Find where the given text appears and provide that cell's center as [X, Y] coordinate. 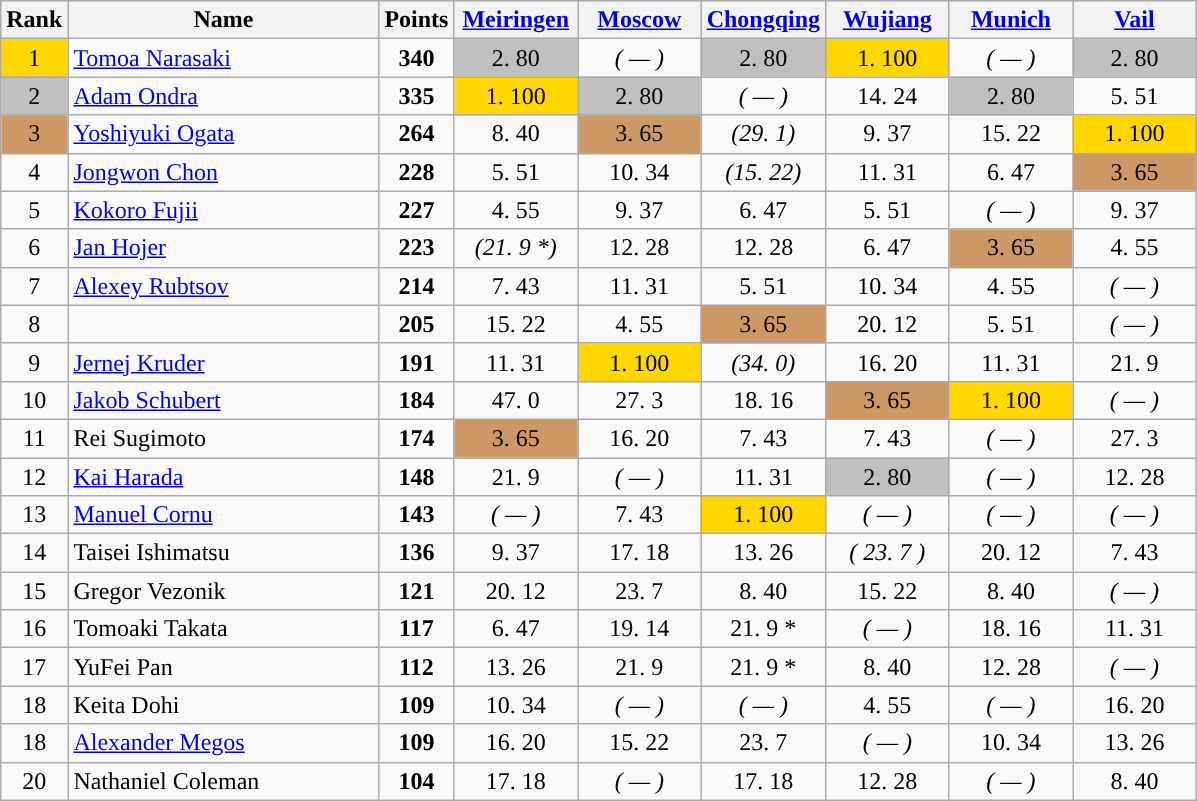
Kokoro Fujii [224, 210]
184 [416, 400]
47. 0 [516, 400]
5 [34, 210]
143 [416, 515]
17 [34, 667]
14. 24 [888, 96]
1 [34, 58]
Moscow [640, 20]
112 [416, 667]
Jernej Kruder [224, 362]
(34. 0) [763, 362]
Jongwon Chon [224, 172]
20 [34, 781]
Points [416, 20]
214 [416, 286]
104 [416, 781]
16 [34, 629]
Munich [1011, 20]
228 [416, 172]
Alexander Megos [224, 743]
191 [416, 362]
Kai Harada [224, 477]
Taisei Ishimatsu [224, 553]
( 23. 7 ) [888, 553]
136 [416, 553]
3 [34, 134]
121 [416, 591]
9 [34, 362]
148 [416, 477]
264 [416, 134]
11 [34, 438]
10 [34, 400]
14 [34, 553]
Manuel Cornu [224, 515]
Rei Sugimoto [224, 438]
12 [34, 477]
117 [416, 629]
227 [416, 210]
19. 14 [640, 629]
223 [416, 248]
Name [224, 20]
Jan Hojer [224, 248]
174 [416, 438]
8 [34, 324]
13 [34, 515]
Yoshiyuki Ogata [224, 134]
Nathaniel Coleman [224, 781]
Rank [34, 20]
340 [416, 58]
15 [34, 591]
335 [416, 96]
Jakob Schubert [224, 400]
(21. 9 *) [516, 248]
Tomoa Narasaki [224, 58]
Chongqing [763, 20]
Meiringen [516, 20]
4 [34, 172]
7 [34, 286]
YuFei Pan [224, 667]
Alexey Rubtsov [224, 286]
Vail [1135, 20]
(29. 1) [763, 134]
Keita Dohi [224, 705]
Gregor Vezonik [224, 591]
Adam Ondra [224, 96]
2 [34, 96]
(15. 22) [763, 172]
205 [416, 324]
Tomoaki Takata [224, 629]
6 [34, 248]
Wujiang [888, 20]
